Find where the given text appears and provide that cell's center as [X, Y] coordinate. 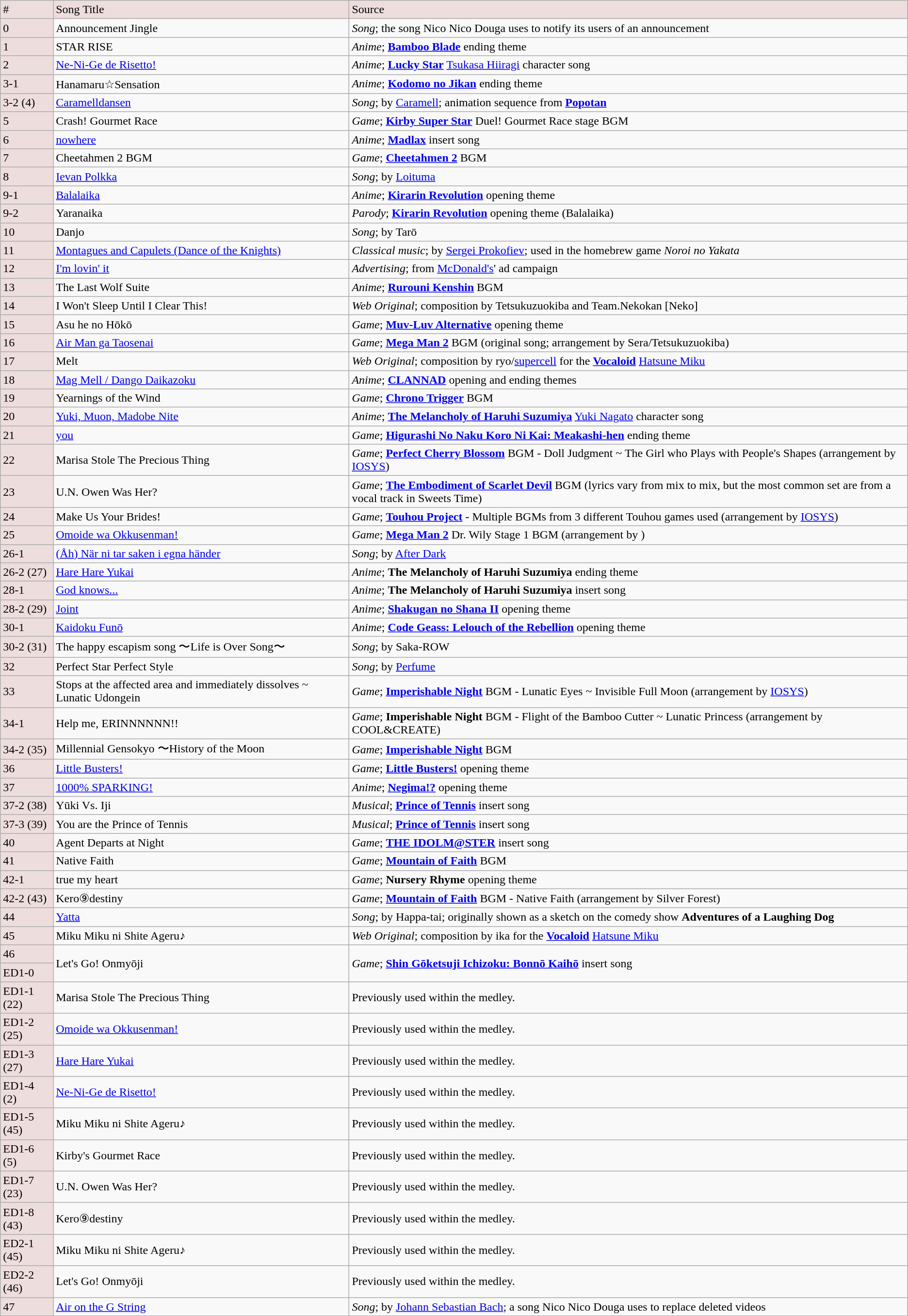
Classical music; by Sergei Prokofiev; used in the homebrew game Noroi no Yakata [629, 250]
(Åh) När ni tar saken i egna händer [201, 553]
ED1-6 (5) [27, 1155]
ED1-1 (22) [27, 997]
Anime; Negima!? opening theme [629, 787]
Game; Imperishable Night BGM - Flight of the Bamboo Cutter ~ Lunatic Princess (arrangement by COOL&CREATE) [629, 723]
You are the Prince of Tennis [201, 824]
9-1 [27, 195]
Web Original; composition by ryo/supercell for the Vocaloid Hatsune Miku [629, 361]
21 [27, 435]
11 [27, 250]
Balalaika [201, 195]
ED1-5 (45) [27, 1123]
Game; Mountain of Faith BGM [629, 861]
17 [27, 361]
Song; the song Nico Nico Douga uses to notify its users of an announcement [629, 28]
Danjo [201, 232]
ED1-4 (2) [27, 1092]
Web Original; composition by ika for the Vocaloid Hatsune Miku [629, 936]
Game; Mega Man 2 BGM (original song; arrangement by Sera/Tetsukuzuokiba) [629, 342]
6 [27, 140]
Anime; Lucky Star Tsukasa Hiiragi character song [629, 65]
Mag Mell / Dango Daikazoku [201, 380]
10 [27, 232]
28-2 (29) [27, 609]
3-1 [27, 84]
37 [27, 787]
Native Faith [201, 861]
Yatta [201, 917]
I'm lovin' it [201, 269]
ED1-3 (27) [27, 1060]
Agent Departs at Night [201, 843]
Song; by Perfume [629, 666]
Advertising; from McDonald's' ad campaign [629, 269]
Perfect Star Perfect Style [201, 666]
8 [27, 177]
Anime; The Melancholy of Haruhi Suzumiya ending theme [629, 572]
33 [27, 692]
Game; Cheetahmen 2 BGM [629, 158]
Crash! Gourmet Race [201, 121]
The Last Wolf Suite [201, 287]
ED1-7 (23) [27, 1186]
46 [27, 954]
Announcement Jingle [201, 28]
3-2 (4) [27, 103]
ED2-1 (45) [27, 1250]
32 [27, 666]
22 [27, 460]
Anime; Code Geass: Lelouch of the Rebellion opening theme [629, 627]
Game; Mega Man 2 Dr. Wily Stage 1 BGM (arrangement by ) [629, 535]
47 [27, 1306]
Cheetahmen 2 BGM [201, 158]
nowhere [201, 140]
37-2 (38) [27, 806]
ED1-8 (43) [27, 1219]
Game; Higurashi No Naku Koro Ni Kai: Meakashi-hen ending theme [629, 435]
Parody; Kirarin Revolution opening theme (Balalaika) [629, 213]
34-2 (35) [27, 749]
26-2 (27) [27, 572]
Game; The Embodiment of Scarlet Devil BGM (lyrics vary from mix to mix, but the most common set are from a vocal track in Sweets Time) [629, 492]
Melt [201, 361]
1 [27, 47]
24 [27, 517]
Ievan Polkka [201, 177]
34-1 [27, 723]
Anime; Kirarin Revolution opening theme [629, 195]
Yūki Vs. Iji [201, 806]
14 [27, 306]
26-1 [27, 553]
Help me, ERINNNNNN!! [201, 723]
0 [27, 28]
Web Original; composition by Tetsukuzuokiba and Team.Nekokan [Neko] [629, 306]
23 [27, 492]
2 [27, 65]
Make Us Your Brides! [201, 517]
Song; by Loituma [629, 177]
36 [27, 769]
Stops at the affected area and immediately dissolves ~ Lunatic Udongein [201, 692]
Anime; Shakugan no Shana II opening theme [629, 609]
Millennial Gensokyo 〜History of the Moon [201, 749]
Yaranaika [201, 213]
7 [27, 158]
Game; Chrono Trigger BGM [629, 398]
Game; Imperishable Night BGM - Lunatic Eyes ~ Invisible Full Moon (arrangement by IOSYS) [629, 692]
Anime; Madlax insert song [629, 140]
Anime; Kodomo no Jikan ending theme [629, 84]
19 [27, 398]
30-1 [27, 627]
45 [27, 936]
40 [27, 843]
Game; Mountain of Faith BGM - Native Faith (arrangement by Silver Forest) [629, 898]
Joint [201, 609]
Song; by Happa-tai; originally shown as a sketch on the comedy show Adventures of a Laughing Dog [629, 917]
15 [27, 324]
Game; Touhou Project - Multiple BGMs from 3 different Touhou games used (arrangement by IOSYS) [629, 517]
Song; by Saka-ROW [629, 647]
Game; Imperishable Night BGM [629, 749]
Game; Shin Gōketsuji Ichizoku: Bonnō Kaihō insert song [629, 963]
Game; Muv-Luv Alternative opening theme [629, 324]
Source [629, 10]
I Won't Sleep Until I Clear This! [201, 306]
you [201, 435]
Air Man ga Taosenai [201, 342]
Air on the G String [201, 1306]
ED2-2 (46) [27, 1282]
Little Busters! [201, 769]
The happy escapism song 〜Life is Over Song〜 [201, 647]
Anime; The Melancholy of Haruhi Suzumiya Yuki Nagato character song [629, 417]
Game; Kirby Super Star Duel! Gourmet Race stage BGM [629, 121]
ED1-2 (25) [27, 1029]
30-2 (31) [27, 647]
9-2 [27, 213]
Game; Perfect Cherry Blossom BGM - Doll Judgment ~ The Girl who Plays with People's Shapes (arrangement by IOSYS) [629, 460]
Song; by Johann Sebastian Bach; a song Nico Nico Douga uses to replace deleted videos [629, 1306]
20 [27, 417]
Song Title [201, 10]
# [27, 10]
41 [27, 861]
Asu he no Hōkō [201, 324]
Caramelldansen [201, 103]
Anime; CLANNAD opening and ending themes [629, 380]
Song; by Tarō [629, 232]
Anime; Rurouni Kenshin BGM [629, 287]
28-1 [27, 590]
true my heart [201, 879]
42-1 [27, 879]
Yearnings of the Wind [201, 398]
Song; by Caramell; animation sequence from Popotan [629, 103]
Game; Nursery Rhyme opening theme [629, 879]
ED1-0 [27, 973]
Kirby's Gourmet Race [201, 1155]
42-2 (43) [27, 898]
Montagues and Capulets (Dance of the Knights) [201, 250]
Song; by After Dark [629, 553]
13 [27, 287]
Game; THE IDOLM@STER insert song [629, 843]
16 [27, 342]
44 [27, 917]
STAR RISE [201, 47]
Yuki, Muon, Madobe Nite [201, 417]
Game; Little Busters! opening theme [629, 769]
God knows... [201, 590]
5 [27, 121]
Anime; Bamboo Blade ending theme [629, 47]
25 [27, 535]
Hanamaru☆Sensation [201, 84]
Anime; The Melancholy of Haruhi Suzumiya insert song [629, 590]
1000% SPARKING! [201, 787]
18 [27, 380]
12 [27, 269]
Kaidoku Funō [201, 627]
37-3 (39) [27, 824]
